Return [x, y] of the center of cell containing provided text 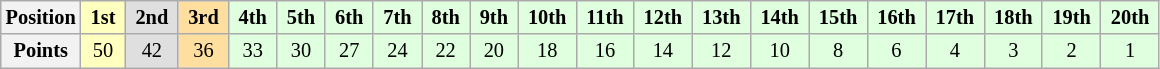
4 [955, 51]
1 [1130, 51]
5th [301, 17]
Position [41, 17]
20th [1130, 17]
36 [203, 51]
19th [1071, 17]
14th [779, 17]
2 [1071, 51]
1st [104, 17]
12 [721, 51]
3rd [203, 17]
8 [838, 51]
10th [547, 17]
15th [838, 17]
10 [779, 51]
27 [349, 51]
16 [604, 51]
14 [663, 51]
9th [494, 17]
22 [446, 51]
16th [896, 17]
50 [104, 51]
42 [152, 51]
11th [604, 17]
17th [955, 17]
30 [301, 51]
20 [494, 51]
18 [547, 51]
2nd [152, 17]
6 [896, 51]
4th [253, 17]
33 [253, 51]
24 [397, 51]
12th [663, 17]
18th [1013, 17]
8th [446, 17]
3 [1013, 51]
7th [397, 17]
6th [349, 17]
Points [41, 51]
13th [721, 17]
